Return (X, Y) of the center of cell containing provided text 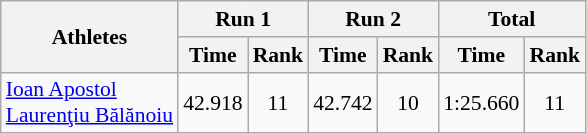
42.742 (342, 102)
Run 1 (243, 19)
Ioan ApostolLaurenţiu Bălănoiu (90, 102)
1:25.660 (481, 102)
42.918 (212, 102)
10 (408, 102)
Total (512, 19)
Run 2 (373, 19)
Athletes (90, 36)
